Detect which cell encompasses the target text, then output its (x, y) center coordinate. 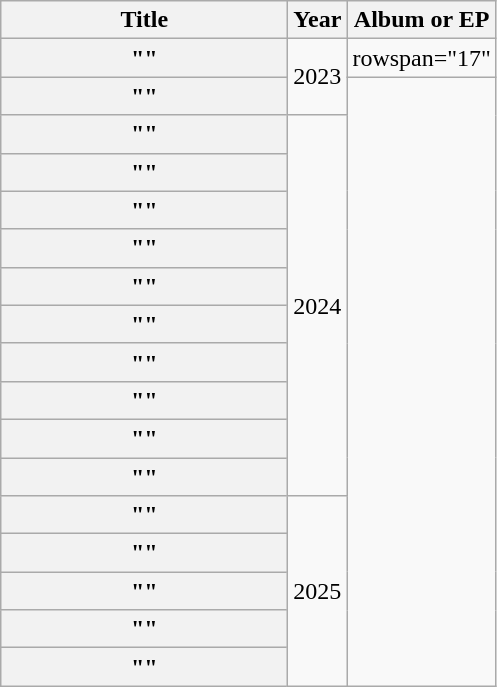
2025 (318, 591)
2023 (318, 77)
Title (144, 20)
rowspan="17" (422, 58)
Album or EP (422, 20)
Year (318, 20)
2024 (318, 306)
